Extract the [x, y] coordinate from the center of the cell holding the provided text.  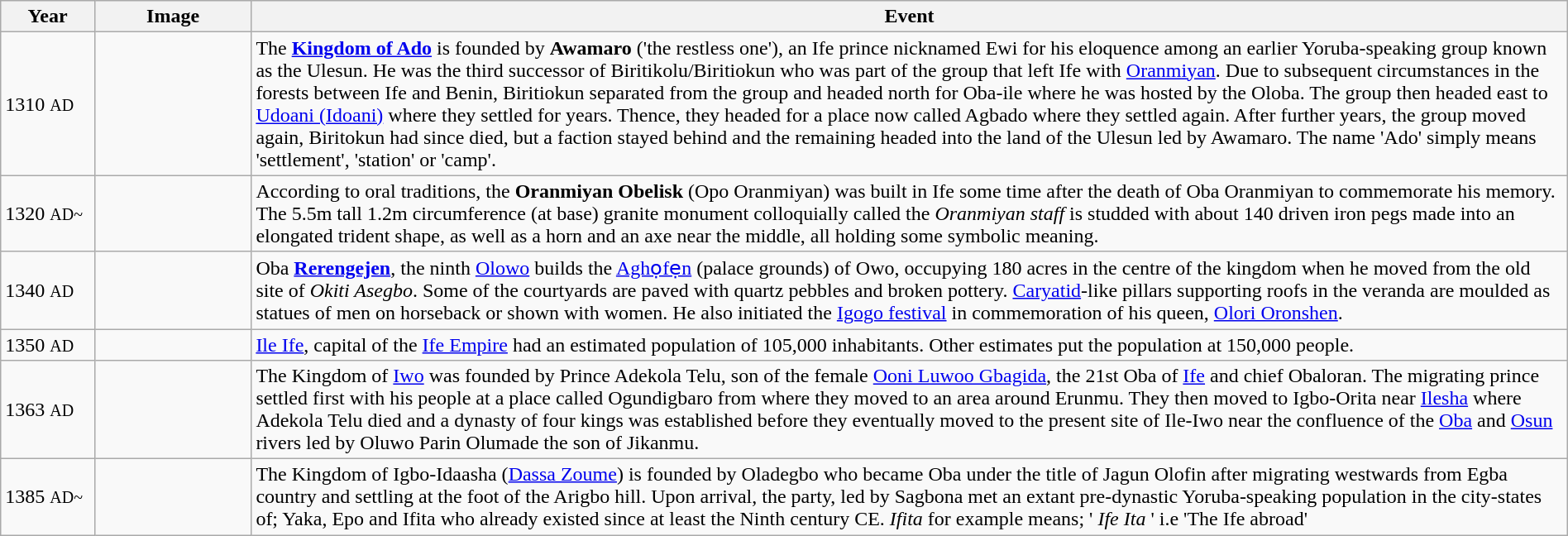
Event [910, 17]
Year [48, 17]
Ile Ife, capital of the Ife Empire had an estimated population of 105,000 inhabitants. Other estimates put the population at 150,000 people. [910, 345]
1385 AD~ [48, 497]
Image [172, 17]
1340 AD [48, 290]
1320 AD~ [48, 213]
1363 AD [48, 410]
1350 AD [48, 345]
1310 AD [48, 104]
